Find where the given text appears and provide that cell's center as [x, y] coordinate. 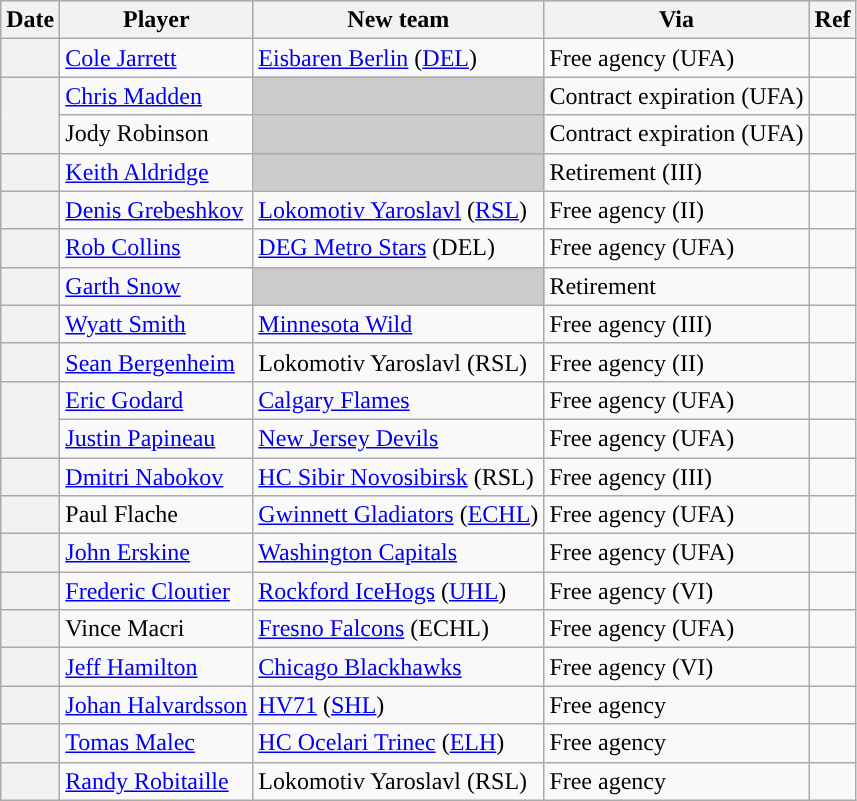
Calgary Flames [398, 400]
Rockford IceHogs (UHL) [398, 591]
Justin Papineau [156, 438]
Eric Godard [156, 400]
HC Sibir Novosibirsk (RSL) [398, 477]
Keith Aldridge [156, 172]
Sean Bergenheim [156, 362]
Johan Halvardsson [156, 705]
DEG Metro Stars (DEL) [398, 248]
Via [676, 20]
Dmitri Nabokov [156, 477]
HV71 (SHL) [398, 705]
Wyatt Smith [156, 324]
Gwinnett Gladiators (ECHL) [398, 515]
Fresno Falcons (ECHL) [398, 629]
HC Ocelari Trinec (ELH) [398, 743]
Garth Snow [156, 286]
Randy Robitaille [156, 781]
Date [30, 20]
Jeff Hamilton [156, 667]
Retirement (III) [676, 172]
Chicago Blackhawks [398, 667]
Rob Collins [156, 248]
Player [156, 20]
New Jersey Devils [398, 438]
Paul Flache [156, 515]
Eisbaren Berlin (DEL) [398, 58]
New team [398, 20]
Denis Grebeshkov [156, 210]
Tomas Malec [156, 743]
Washington Capitals [398, 553]
Minnesota Wild [398, 324]
Retirement [676, 286]
Frederic Cloutier [156, 591]
Jody Robinson [156, 134]
John Erskine [156, 553]
Ref [832, 20]
Cole Jarrett [156, 58]
Chris Madden [156, 96]
Vince Macri [156, 629]
